Determine the [x, y] coordinate at the center of the cell enclosing the given text.  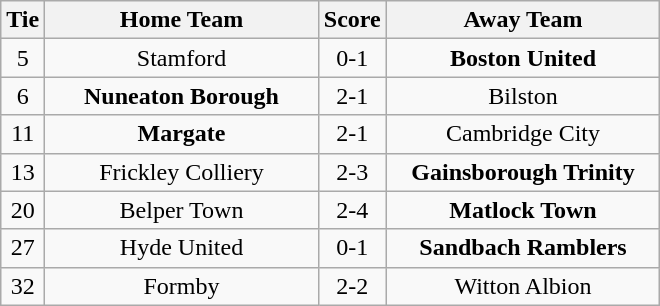
Gainsborough Trinity [523, 172]
Stamford [182, 58]
27 [23, 248]
Home Team [182, 20]
Formby [182, 286]
Sandbach Ramblers [523, 248]
Witton Albion [523, 286]
Belper Town [182, 210]
5 [23, 58]
2-3 [352, 172]
Tie [23, 20]
32 [23, 286]
6 [23, 96]
Cambridge City [523, 134]
20 [23, 210]
2-4 [352, 210]
Bilston [523, 96]
Boston United [523, 58]
Matlock Town [523, 210]
Margate [182, 134]
2-2 [352, 286]
Away Team [523, 20]
Score [352, 20]
Hyde United [182, 248]
Frickley Colliery [182, 172]
11 [23, 134]
Nuneaton Borough [182, 96]
13 [23, 172]
